Scan for the cell matching the given text and deliver its (x, y) coordinate at center. 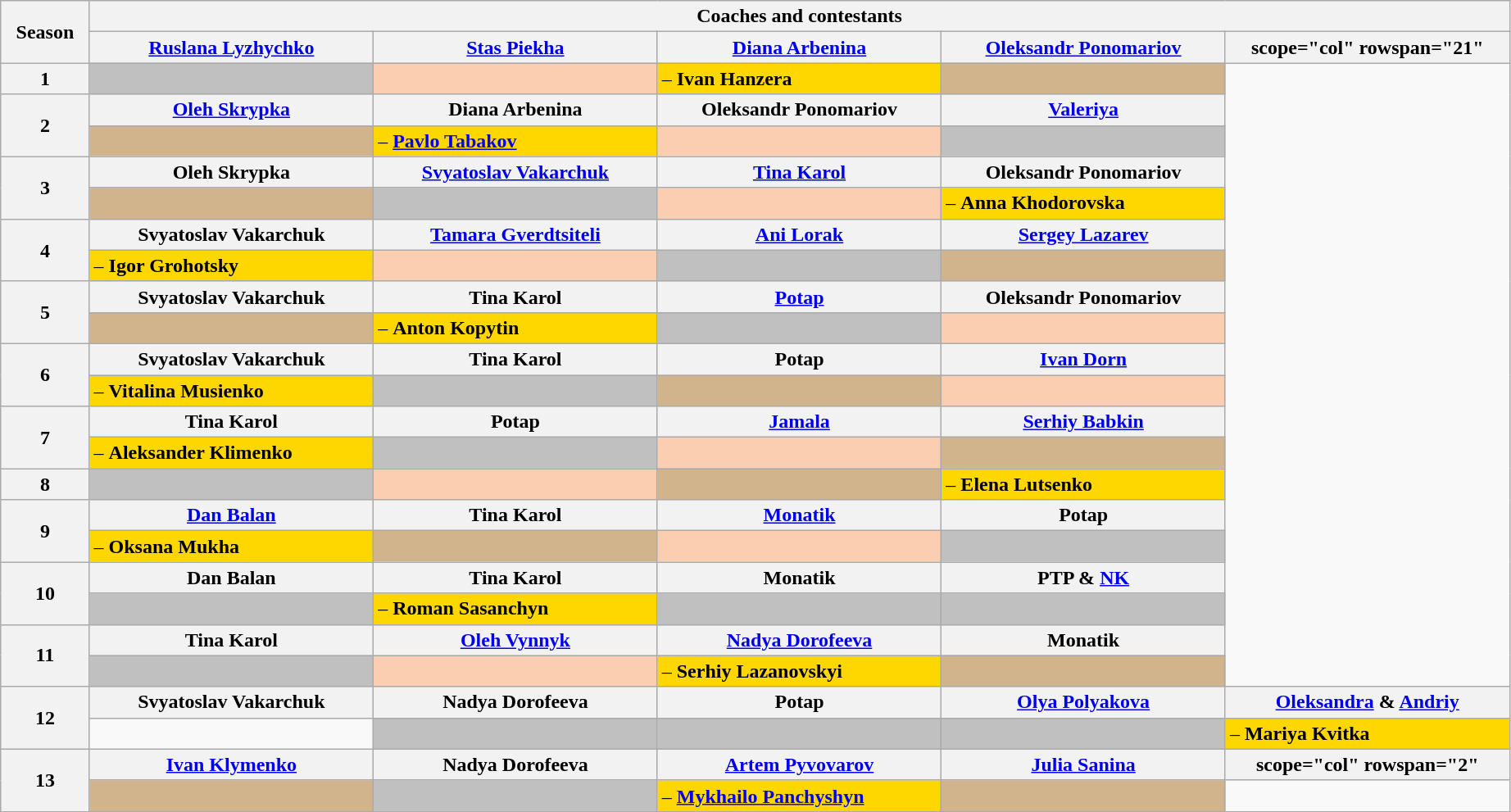
8 (45, 484)
– Vitalina Musienko (231, 391)
Oleh Vynnyk (516, 640)
PTP & NK (1083, 578)
Ivan Dorn (1083, 359)
10 (45, 593)
Serhiy Babkin (1083, 422)
– Pavlo Tabakov (516, 141)
2 (45, 125)
– Aleksander Klimenko (231, 453)
11 (45, 655)
Stas Piekha (516, 48)
1 (45, 79)
Ivan Klymenko (231, 764)
4 (45, 250)
Olya Polyakova (1083, 702)
scope="col" rowspan="2" (1367, 764)
– Ivan Hanzera (800, 79)
7 (45, 438)
Tamara Gverdtsiteli (516, 234)
– Mykhailo Panchyshyn (800, 796)
– Elena Lutsenko (1083, 484)
– Anna Khodorovska (1083, 203)
Jamala (800, 422)
– Roman Sasanchyn (516, 609)
12 (45, 718)
6 (45, 374)
3 (45, 188)
Oleksandra & Andriy (1367, 702)
– Anton Kopytin (516, 328)
Coaches and contestants (800, 16)
Valeriya (1083, 110)
Ruslana Lyzhychko (231, 48)
Sergey Lazarev (1083, 234)
– Oksana Mukha (231, 547)
– Serhiy Lazanovskyi (800, 671)
5 (45, 312)
13 (45, 780)
Ani Lorak (800, 234)
9 (45, 531)
Season (45, 32)
Julia Sanina (1083, 764)
scope="col" rowspan="21" (1367, 48)
– Igor Grohotsky (231, 265)
Artem Pyvovarov (800, 764)
– Mariya Kvitka (1367, 733)
